Scan for the cell matching the given text and deliver its [x, y] coordinate at center. 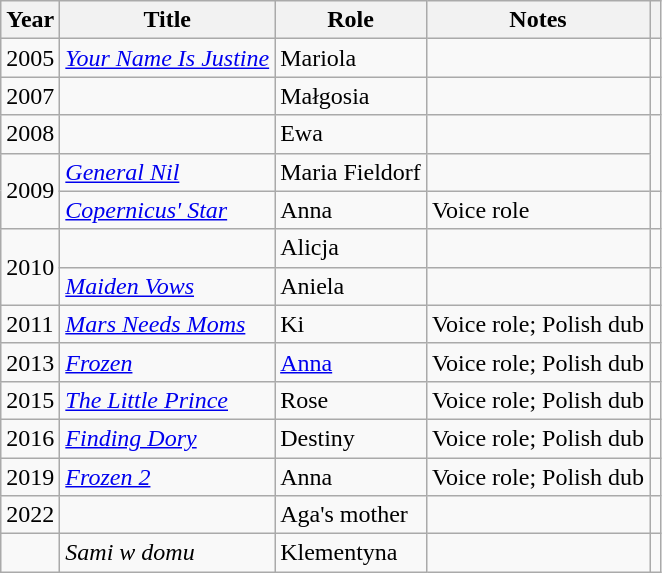
2010 [30, 267]
Aniela [351, 286]
Sami w domu [168, 553]
2016 [30, 438]
Ewa [351, 134]
General Nil [168, 172]
2008 [30, 134]
Role [351, 20]
Frozen [168, 362]
2005 [30, 58]
Alicja [351, 248]
The Little Prince [168, 400]
2013 [30, 362]
Mariola [351, 58]
Maria Fieldorf [351, 172]
Rose [351, 400]
Frozen 2 [168, 477]
2022 [30, 515]
Mars Needs Moms [168, 324]
2007 [30, 96]
Małgosia [351, 96]
2015 [30, 400]
2009 [30, 191]
2019 [30, 477]
2011 [30, 324]
Year [30, 20]
Destiny [351, 438]
Finding Dory [168, 438]
Copernicus' Star [168, 210]
Klementyna [351, 553]
Title [168, 20]
Ki [351, 324]
Maiden Vows [168, 286]
Notes [538, 20]
Aga's mother [351, 515]
Your Name Is Justine [168, 58]
Voice role [538, 210]
